Capture the cell that displays the provided text and extract its (x, y) central coordinate. 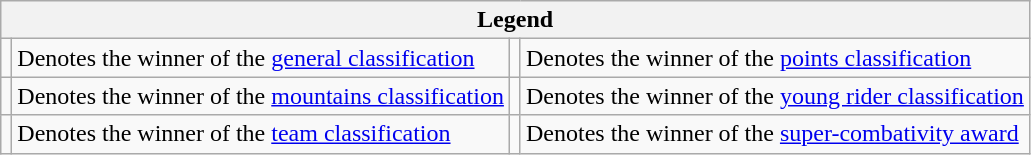
Denotes the winner of the young rider classification (774, 96)
Legend (516, 20)
Denotes the winner of the super-combativity award (774, 134)
Denotes the winner of the general classification (261, 58)
Denotes the winner of the points classification (774, 58)
Denotes the winner of the mountains classification (261, 96)
Denotes the winner of the team classification (261, 134)
